Find where the given text appears and provide that cell's center as (X, Y) coordinate. 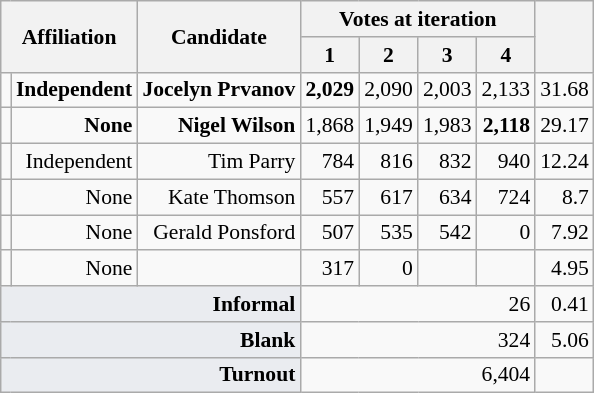
Nigel Wilson (218, 126)
3 (448, 55)
816 (388, 162)
0.41 (564, 304)
557 (330, 197)
2,118 (506, 126)
4.95 (564, 269)
784 (330, 162)
535 (388, 233)
Jocelyn Prvanov (218, 90)
Gerald Ponsford (218, 233)
12.24 (564, 162)
724 (506, 197)
26 (418, 304)
617 (388, 197)
542 (448, 233)
31.68 (564, 90)
832 (448, 162)
Kate Thomson (218, 197)
1 (330, 55)
940 (506, 162)
8.7 (564, 197)
Blank (151, 340)
Candidate (218, 36)
5.06 (564, 340)
4 (506, 55)
Turnout (151, 375)
634 (448, 197)
Votes at iteration (418, 19)
1,868 (330, 126)
6,404 (418, 375)
2 (388, 55)
507 (330, 233)
Tim Parry (218, 162)
29.17 (564, 126)
2,090 (388, 90)
Affiliation (70, 36)
1,983 (448, 126)
7.92 (564, 233)
324 (418, 340)
2,003 (448, 90)
2,029 (330, 90)
1,949 (388, 126)
317 (330, 269)
2,133 (506, 90)
Informal (151, 304)
